Extract the [x, y] coordinate from the center of the cell holding the provided text.  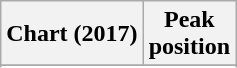
Peak position [189, 34]
Chart (2017) [72, 34]
